Return the [x, y] coordinate for the center point of the cell that contains the specified text.  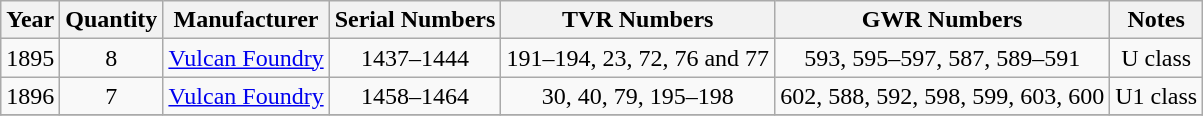
7 [112, 96]
8 [112, 58]
30, 40, 79, 195–198 [638, 96]
U1 class [1156, 96]
Quantity [112, 20]
1895 [30, 58]
602, 588, 592, 598, 599, 603, 600 [942, 96]
U class [1156, 58]
GWR Numbers [942, 20]
Serial Numbers [415, 20]
Manufacturer [246, 20]
TVR Numbers [638, 20]
593, 595–597, 587, 589–591 [942, 58]
Year [30, 20]
Notes [1156, 20]
1896 [30, 96]
1437–1444 [415, 58]
191–194, 23, 72, 76 and 77 [638, 58]
1458–1464 [415, 96]
